Search for the cell housing the specified text and yield its [X, Y] center coordinate. 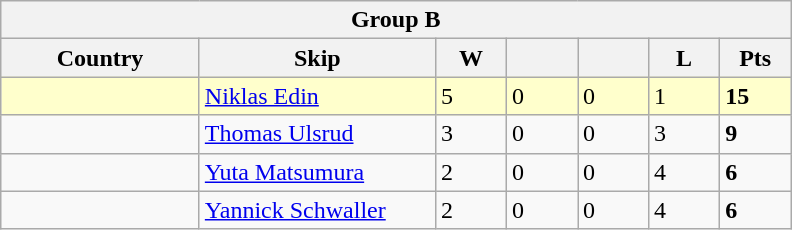
Country [100, 58]
W [470, 58]
5 [470, 96]
15 [756, 96]
Niklas Edin [317, 96]
Skip [317, 58]
Yannick Schwaller [317, 210]
Pts [756, 58]
Yuta Matsumura [317, 172]
Group B [396, 20]
9 [756, 134]
1 [684, 96]
L [684, 58]
Thomas Ulsrud [317, 134]
